Provide the (X, Y) coordinate of the cell's center where the given text is located.  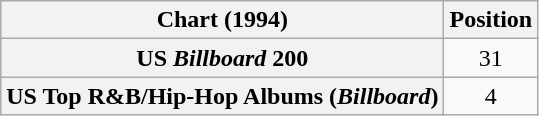
4 (491, 96)
US Top R&B/Hip-Hop Albums (Billboard) (222, 96)
US Billboard 200 (222, 58)
Chart (1994) (222, 20)
31 (491, 58)
Position (491, 20)
